Return the [x, y] coordinate for the center point of the cell that contains the specified text.  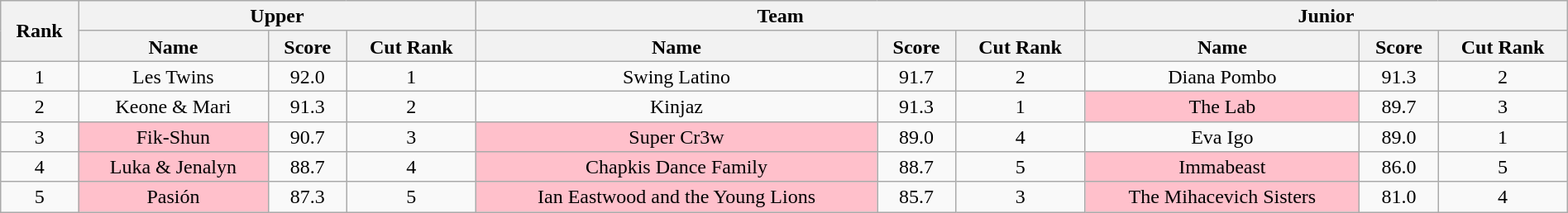
Super Cr3w [676, 137]
Chapkis Dance Family [676, 167]
Luka & Jenalyn [174, 167]
Swing Latino [676, 76]
81.0 [1399, 196]
Immabeast [1222, 167]
The Mihacevich Sisters [1222, 196]
Les Twins [174, 76]
Fik-Shun [174, 137]
Keone & Mari [174, 106]
Team [780, 17]
Rank [40, 31]
85.7 [916, 196]
Kinjaz [676, 106]
92.0 [308, 76]
Pasión [174, 196]
Upper [278, 17]
The Lab [1222, 106]
87.3 [308, 196]
90.7 [308, 137]
86.0 [1399, 167]
Diana Pombo [1222, 76]
Eva Igo [1222, 137]
89.7 [1399, 106]
Ian Eastwood and the Young Lions [676, 196]
Junior [1327, 17]
91.7 [916, 76]
